Scan for the cell matching the given text and deliver its (X, Y) coordinate at center. 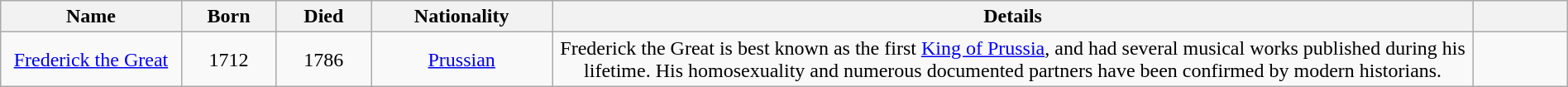
Died (324, 17)
Nationality (461, 17)
Born (228, 17)
1786 (324, 60)
Prussian (461, 60)
Details (1013, 17)
Frederick the Great (91, 60)
1712 (228, 60)
Name (91, 17)
